Provide the (X, Y) coordinate of the cell's center where the given text is located.  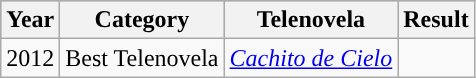
Telenovela (311, 20)
Category (142, 20)
2012 (30, 58)
Best Telenovela (142, 58)
Year (30, 20)
Result (436, 20)
Cachito de Cielo (311, 58)
